Determine the [X, Y] coordinate at the center of the cell enclosing the given text.  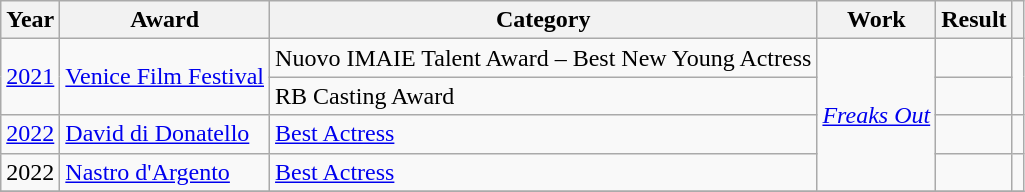
David di Donatello [165, 134]
Result [974, 20]
Work [876, 20]
Year [30, 20]
Venice Film Festival [165, 77]
Award [165, 20]
Freaks Out [876, 115]
Nuovo IMAIE Talent Award – Best New Young Actress [544, 58]
2021 [30, 77]
RB Casting Award [544, 96]
Nastro d'Argento [165, 172]
Category [544, 20]
